Identify which cell holds the provided text, then report its (X, Y) central coordinate. 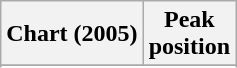
Peakposition (189, 34)
Chart (2005) (72, 34)
